Extract the [X, Y] coordinate from the center of the cell holding the provided text.  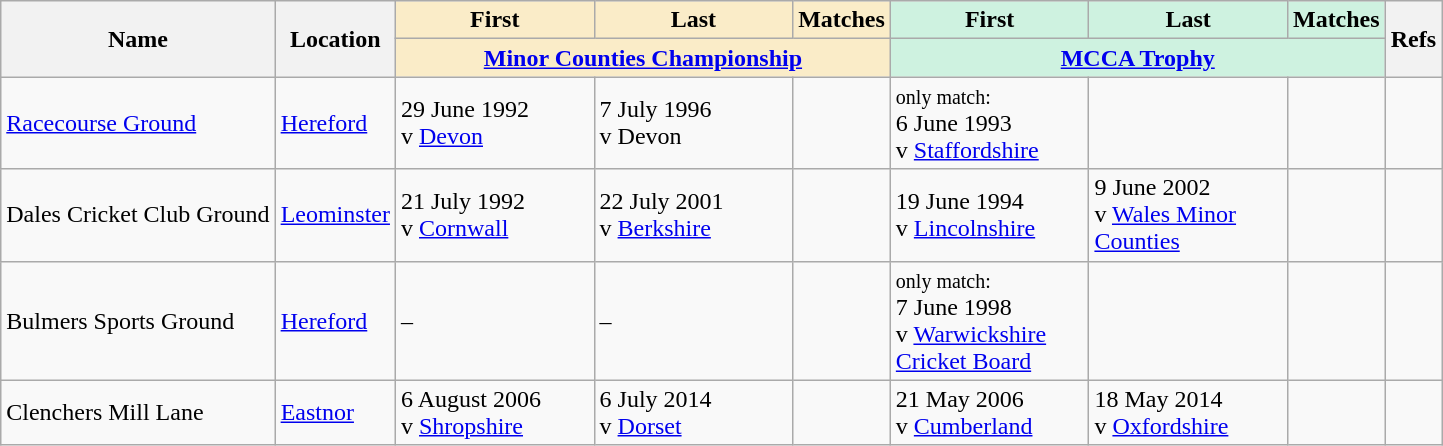
19 June 1994v Lincolnshire [990, 215]
Name [138, 39]
Refs [1413, 39]
MCCA Trophy [1138, 58]
Leominster [335, 215]
22 July 2001v Berkshire [694, 215]
Bulmers Sports Ground [138, 320]
only match:6 June 1993v Staffordshire [990, 123]
Racecourse Ground [138, 123]
Dales Cricket Club Ground [138, 215]
18 May 2014v Oxfordshire [1188, 412]
6 July 2014v Dorset [694, 412]
Minor Counties Championship [642, 58]
29 June 1992v Devon [494, 123]
Clenchers Mill Lane [138, 412]
only match:7 June 1998v Warwickshire Cricket Board [990, 320]
7 July 1996v Devon [694, 123]
6 August 2006v Shropshire [494, 412]
9 June 2002v Wales Minor Counties [1188, 215]
21 July 1992v Cornwall [494, 215]
Eastnor [335, 412]
21 May 2006v Cumberland [990, 412]
Location [335, 39]
